From the cell containing the given text, extract its center point as (x, y) coordinate. 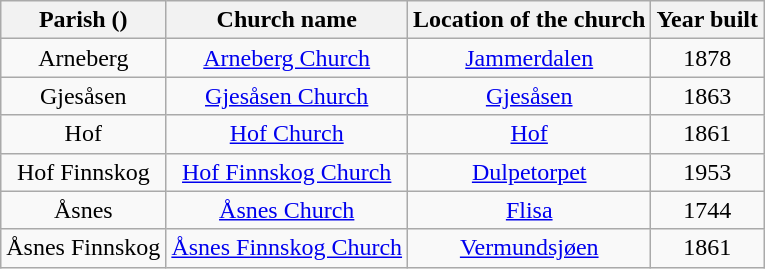
Location of the church (530, 20)
Gjesåsen Church (287, 96)
1878 (708, 58)
Jammerdalen (530, 58)
Flisa (530, 210)
Hof Finnskog Church (287, 172)
1863 (708, 96)
Year built (708, 20)
Åsnes Finnskog Church (287, 248)
Parish () (84, 20)
Dulpetorpet (530, 172)
Arneberg (84, 58)
Church name (287, 20)
Åsnes (84, 210)
1744 (708, 210)
Hof Church (287, 134)
Hof Finnskog (84, 172)
Åsnes Church (287, 210)
Arneberg Church (287, 58)
1953 (708, 172)
Åsnes Finnskog (84, 248)
Vermundsjøen (530, 248)
